Return the (x, y) coordinate for the center point of the cell that contains the specified text.  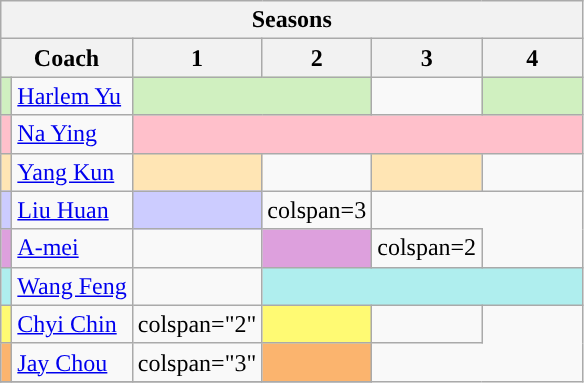
colspan=2 (427, 248)
Coach (67, 58)
Harlem Yu (72, 96)
2 (317, 58)
3 (427, 58)
Chyi Chin (72, 324)
Wang Feng (72, 286)
Yang Kun (72, 172)
Liu Huan (72, 210)
A-mei (72, 248)
1 (197, 58)
Jay Chou (72, 362)
Seasons (292, 20)
colspan="3" (197, 362)
colspan=3 (317, 210)
Na Ying (72, 134)
colspan="2" (197, 324)
4 (532, 58)
